Output the (X, Y) coordinate of the center of the cell containing the given text.  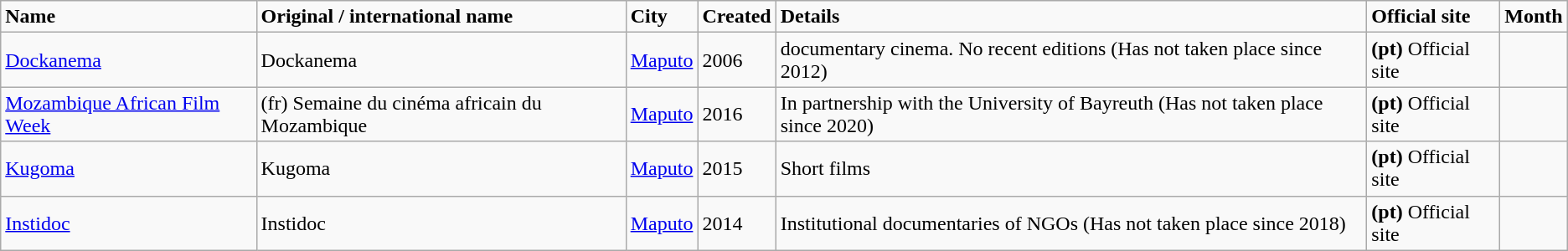
Created (737, 17)
(fr) Semaine du cinéma africain du Mozambique (441, 114)
In partnership with the University of Bayreuth (Has not taken place since 2020) (1071, 114)
Official site (1434, 17)
City (662, 17)
2016 (737, 114)
Institutional documentaries of NGOs (Has not taken place since 2018) (1071, 223)
Short films (1071, 169)
Name (129, 17)
Mozambique African Film Week (129, 114)
2006 (737, 60)
2015 (737, 169)
2014 (737, 223)
Month (1534, 17)
documentary cinema. No recent editions (Has not taken place since 2012) (1071, 60)
Details (1071, 17)
Original / international name (441, 17)
